Locate the cell with the specified text and output its (X, Y) center coordinate. 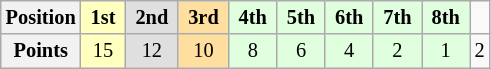
6th (349, 17)
5th (301, 17)
4th (253, 17)
10 (203, 51)
3rd (203, 17)
1st (104, 17)
2nd (152, 17)
Position (41, 17)
8 (253, 51)
Points (41, 51)
8th (446, 17)
1 (446, 51)
7th (397, 17)
4 (349, 51)
12 (152, 51)
6 (301, 51)
15 (104, 51)
